Capture the cell that displays the provided text and extract its [x, y] central coordinate. 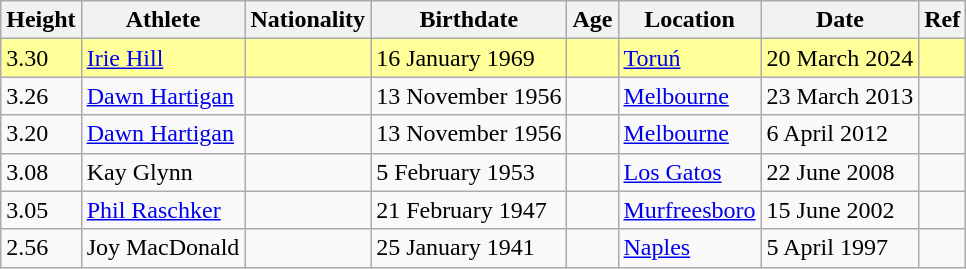
Date [840, 20]
2.56 [41, 248]
6 April 2012 [840, 134]
22 June 2008 [840, 172]
Athlete [163, 20]
Kay Glynn [163, 172]
Naples [690, 248]
Location [690, 20]
15 June 2002 [840, 210]
Height [41, 20]
3.26 [41, 96]
3.08 [41, 172]
3.05 [41, 210]
21 February 1947 [469, 210]
Irie Hill [163, 58]
Toruń [690, 58]
Nationality [308, 20]
Age [592, 20]
16 January 1969 [469, 58]
Birthdate [469, 20]
Murfreesboro [690, 210]
Ref [942, 20]
3.20 [41, 134]
25 January 1941 [469, 248]
3.30 [41, 58]
Los Gatos [690, 172]
23 March 2013 [840, 96]
5 February 1953 [469, 172]
Phil Raschker [163, 210]
20 March 2024 [840, 58]
5 April 1997 [840, 248]
Joy MacDonald [163, 248]
